Output the [x, y] coordinate of the center of the cell containing the given text.  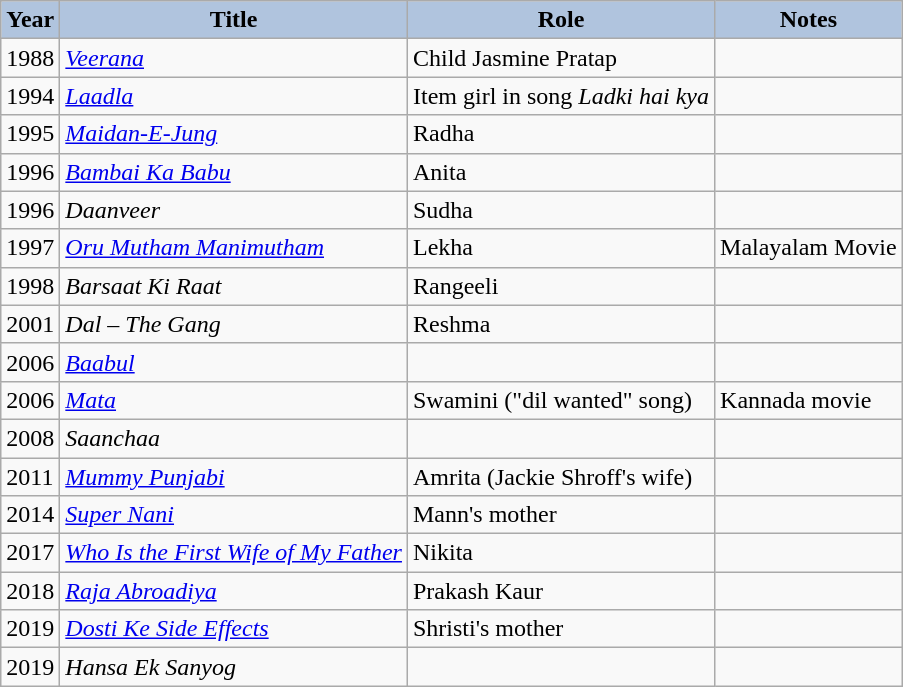
Dosti Ke Side Effects [234, 629]
Baabul [234, 362]
1997 [30, 248]
Who Is the First Wife of My Father [234, 553]
Title [234, 20]
2018 [30, 591]
Lekha [560, 248]
2017 [30, 553]
1998 [30, 286]
2011 [30, 477]
Mummy Punjabi [234, 477]
Anita [560, 172]
Amrita (Jackie Shroff's wife) [560, 477]
Saanchaa [234, 438]
1995 [30, 134]
Child Jasmine Pratap [560, 58]
Hansa Ek Sanyog [234, 667]
Mata [234, 400]
Item girl in song Ladki hai kya [560, 96]
Role [560, 20]
Radha [560, 134]
Malayalam Movie [809, 248]
Nikita [560, 553]
Super Nani [234, 515]
Maidan-E-Jung [234, 134]
Daanveer [234, 210]
Prakash Kaur [560, 591]
Mann's mother [560, 515]
Dal – The Gang [234, 324]
Laadla [234, 96]
Rangeeli [560, 286]
2008 [30, 438]
Sudha [560, 210]
Swamini ("dil wanted" song) [560, 400]
Reshma [560, 324]
Kannada movie [809, 400]
Bambai Ka Babu [234, 172]
Notes [809, 20]
Raja Abroadiya [234, 591]
Shristi's mother [560, 629]
Oru Mutham Manimutham [234, 248]
2001 [30, 324]
1988 [30, 58]
Barsaat Ki Raat [234, 286]
Veerana [234, 58]
2014 [30, 515]
Year [30, 20]
1994 [30, 96]
